Pinpoint the cell where the given text exists, returning its [x, y] midpoint coordinate. 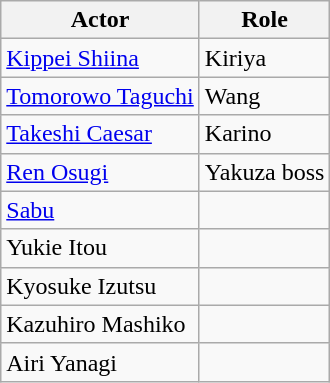
Sabu [100, 210]
Yukie Itou [100, 248]
Ren Osugi [100, 172]
Yakuza boss [264, 172]
Kyosuke Izutsu [100, 286]
Takeshi Caesar [100, 134]
Kiriya [264, 58]
Kazuhiro Mashiko [100, 324]
Actor [100, 20]
Role [264, 20]
Karino [264, 134]
Tomorowo Taguchi [100, 96]
Kippei Shiina [100, 58]
Airi Yanagi [100, 362]
Wang [264, 96]
